Identify which cell holds the provided text, then report its [X, Y] central coordinate. 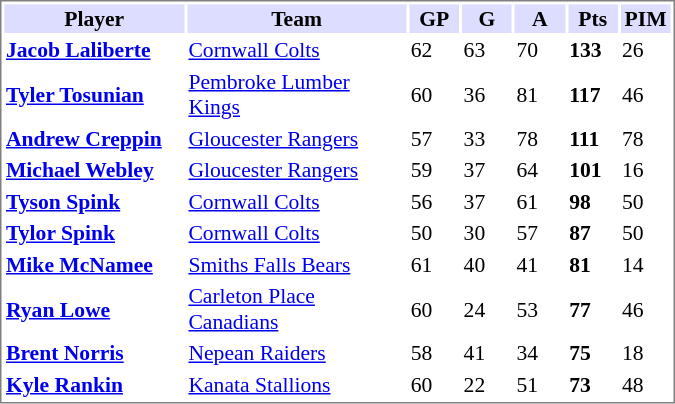
22 [487, 384]
26 [646, 50]
64 [540, 170]
Jacob Laliberte [94, 50]
Tyson Spink [94, 202]
Andrew Creppin [94, 138]
G [487, 18]
30 [487, 233]
Carleton Place Canadians [296, 309]
16 [646, 170]
111 [593, 138]
48 [646, 384]
Michael Webley [94, 170]
87 [593, 233]
Team [296, 18]
117 [593, 95]
34 [540, 353]
133 [593, 50]
73 [593, 384]
58 [434, 353]
59 [434, 170]
40 [487, 264]
Smiths Falls Bears [296, 264]
Ryan Lowe [94, 309]
GP [434, 18]
33 [487, 138]
56 [434, 202]
PIM [646, 18]
Tylor Spink [94, 233]
101 [593, 170]
A [540, 18]
Nepean Raiders [296, 353]
51 [540, 384]
Tyler Tosunian [94, 95]
18 [646, 353]
Pts [593, 18]
77 [593, 309]
36 [487, 95]
Mike McNamee [94, 264]
Player [94, 18]
14 [646, 264]
62 [434, 50]
Brent Norris [94, 353]
Pembroke Lumber Kings [296, 95]
24 [487, 309]
Kyle Rankin [94, 384]
70 [540, 50]
75 [593, 353]
98 [593, 202]
Kanata Stallions [296, 384]
63 [487, 50]
53 [540, 309]
